Locate the cell with the specified text and output its [x, y] center coordinate. 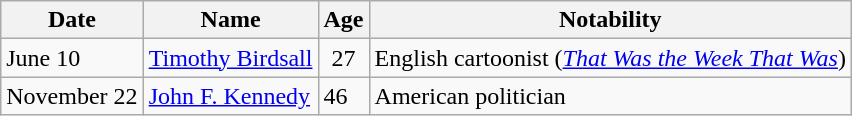
Name [230, 20]
46 [344, 96]
November 22 [72, 96]
English cartoonist (That Was the Week That Was) [610, 58]
Age [344, 20]
Timothy Birdsall [230, 58]
American politician [610, 96]
Notability [610, 20]
27 [344, 58]
Date [72, 20]
John F. Kennedy [230, 96]
June 10 [72, 58]
